Return the (X, Y) coordinate for the center point of the cell that contains the specified text.  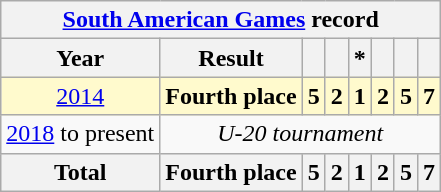
South American Games record (221, 20)
2018 to present (80, 134)
Year (80, 58)
* (360, 58)
Result (231, 58)
U-20 tournament (300, 134)
Total (80, 172)
2014 (80, 96)
